Provide the (X, Y) coordinate of the cell's center where the given text is located.  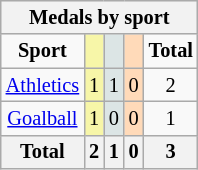
3 (171, 152)
Goalball (42, 118)
Sport (42, 51)
Medals by sport (100, 17)
Athletics (42, 85)
